For the text-containing cell, return its midpoint in [x, y] coordinate format. 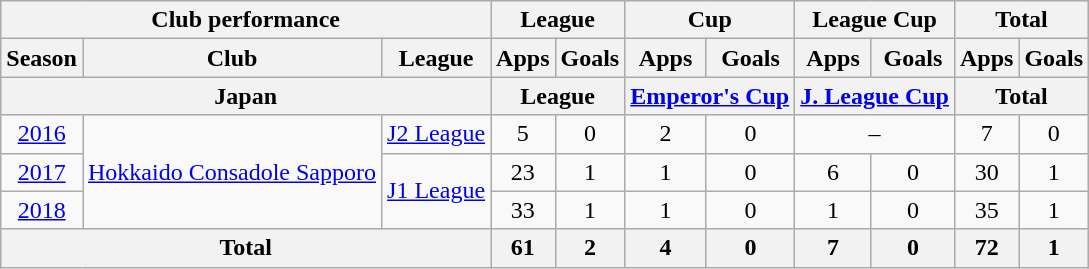
League Cup [875, 20]
35 [986, 210]
5 [523, 134]
2016 [42, 134]
J. League Cup [875, 96]
23 [523, 172]
Club performance [246, 20]
– [875, 134]
4 [666, 248]
Cup [710, 20]
72 [986, 248]
J1 League [436, 191]
Japan [246, 96]
Season [42, 58]
Hokkaido Consadole Sapporo [232, 172]
J2 League [436, 134]
61 [523, 248]
Emperor's Cup [710, 96]
Club [232, 58]
30 [986, 172]
2017 [42, 172]
2018 [42, 210]
6 [834, 172]
33 [523, 210]
